Search for the cell housing the specified text and yield its (x, y) center coordinate. 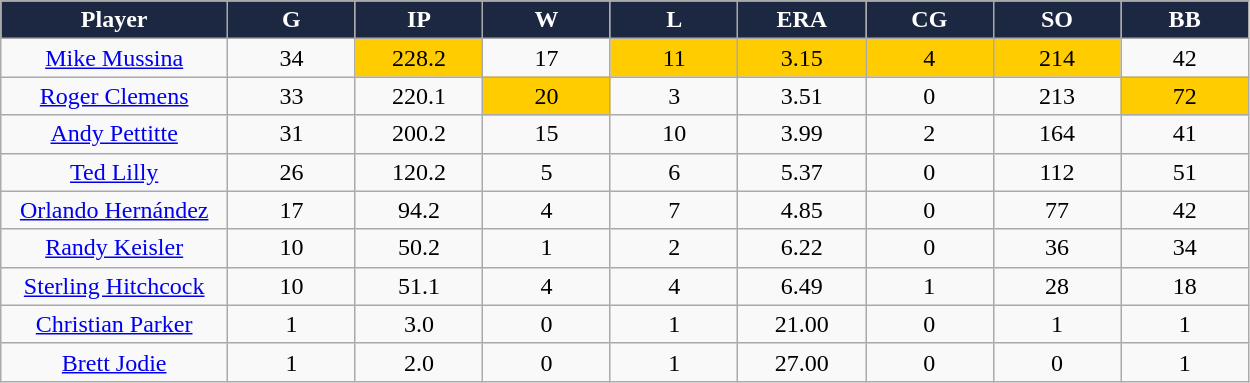
41 (1185, 134)
Sterling Hitchcock (114, 286)
Orlando Hernández (114, 210)
77 (1057, 210)
3.15 (802, 58)
94.2 (419, 210)
5.37 (802, 172)
G (292, 20)
Randy Keisler (114, 248)
6.49 (802, 286)
Roger Clemens (114, 96)
112 (1057, 172)
IP (419, 20)
Player (114, 20)
31 (292, 134)
6.22 (802, 248)
51 (1185, 172)
220.1 (419, 96)
6 (674, 172)
Ted Lilly (114, 172)
2.0 (419, 362)
18 (1185, 286)
27.00 (802, 362)
214 (1057, 58)
28 (1057, 286)
26 (292, 172)
7 (674, 210)
Christian Parker (114, 324)
200.2 (419, 134)
51.1 (419, 286)
CG (930, 20)
L (674, 20)
164 (1057, 134)
Brett Jodie (114, 362)
BB (1185, 20)
33 (292, 96)
3 (674, 96)
3.0 (419, 324)
36 (1057, 248)
3.99 (802, 134)
15 (547, 134)
Andy Pettitte (114, 134)
228.2 (419, 58)
50.2 (419, 248)
72 (1185, 96)
120.2 (419, 172)
4.85 (802, 210)
W (547, 20)
Mike Mussina (114, 58)
3.51 (802, 96)
SO (1057, 20)
11 (674, 58)
ERA (802, 20)
5 (547, 172)
213 (1057, 96)
21.00 (802, 324)
20 (547, 96)
